Return the [X, Y] coordinate for the center point of the cell that contains the specified text.  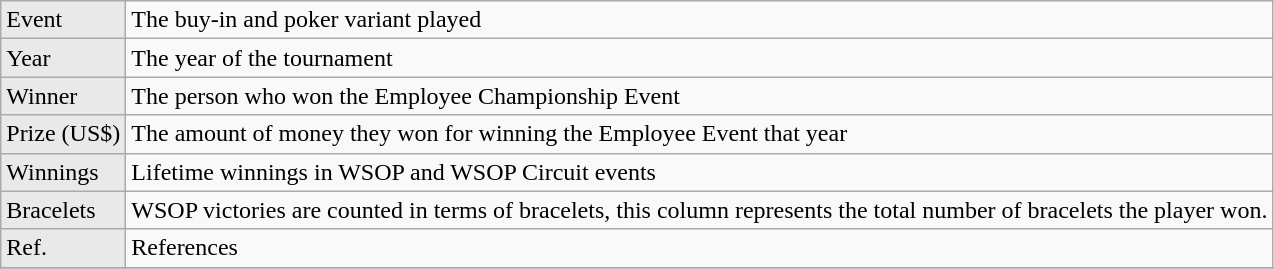
Bracelets [64, 210]
The buy-in and poker variant played [700, 20]
Lifetime winnings in WSOP and WSOP Circuit events [700, 172]
The person who won the Employee Championship Event [700, 96]
The amount of money they won for winning the Employee Event that year [700, 134]
Winner [64, 96]
Prize (US$) [64, 134]
Year [64, 58]
Ref. [64, 248]
Event [64, 20]
References [700, 248]
The year of the tournament [700, 58]
WSOP victories are counted in terms of bracelets, this column represents the total number of bracelets the player won. [700, 210]
Winnings [64, 172]
